Output the [x, y] coordinate of the center of the cell containing the given text.  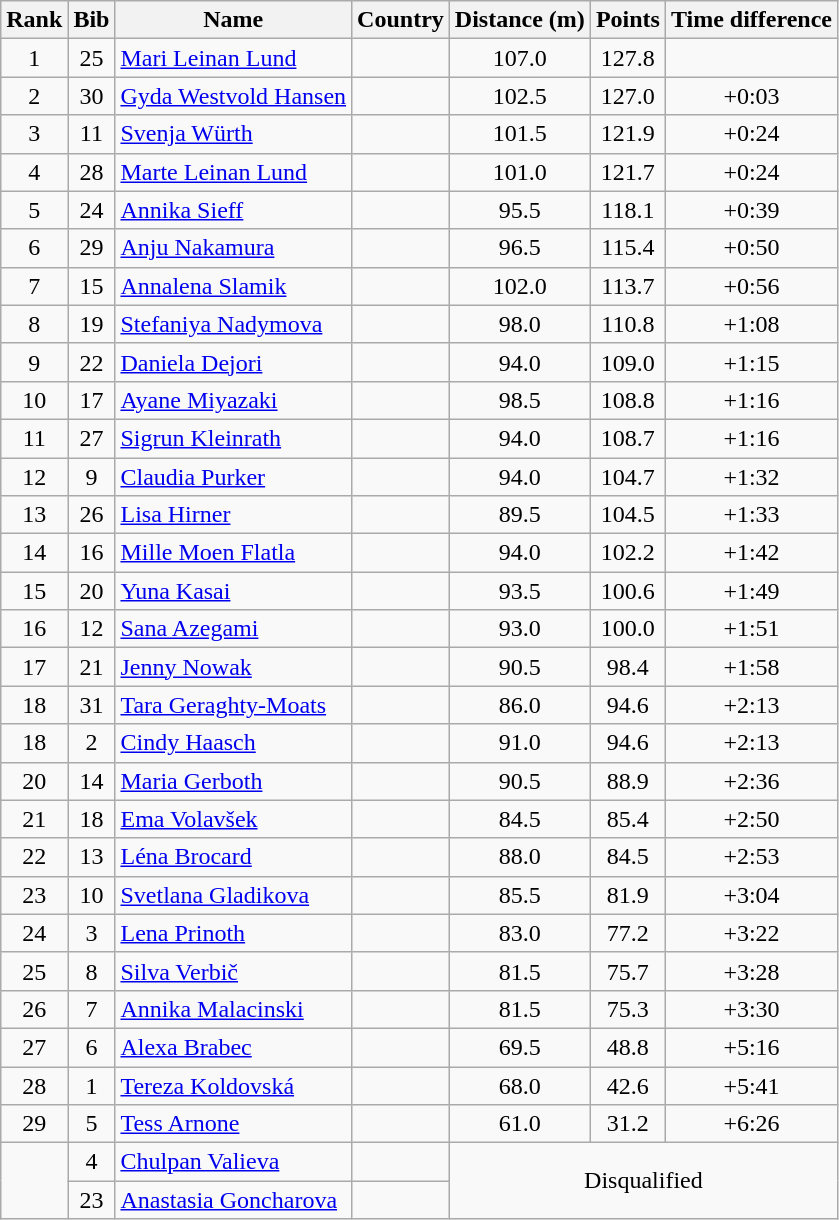
93.0 [520, 629]
102.5 [520, 96]
Ema Volavšek [234, 819]
95.5 [520, 210]
+1:08 [751, 324]
101.0 [520, 172]
Bib [92, 20]
+0:03 [751, 96]
+6:26 [751, 1124]
Distance (m) [520, 20]
104.5 [628, 515]
+2:50 [751, 819]
Mille Moen Flatla [234, 553]
+1:33 [751, 515]
102.0 [520, 286]
Yuna Kasai [234, 591]
+5:41 [751, 1085]
+1:51 [751, 629]
85.5 [520, 895]
30 [92, 96]
113.7 [628, 286]
127.8 [628, 58]
75.7 [628, 971]
Cindy Haasch [234, 743]
101.5 [520, 134]
121.7 [628, 172]
+3:28 [751, 971]
Sigrun Kleinrath [234, 438]
Marte Leinan Lund [234, 172]
+3:22 [751, 933]
110.8 [628, 324]
Anju Nakamura [234, 248]
31.2 [628, 1124]
Disqualified [643, 1181]
Silva Verbič [234, 971]
+0:39 [751, 210]
107.0 [520, 58]
88.9 [628, 781]
81.9 [628, 895]
118.1 [628, 210]
+0:50 [751, 248]
Lena Prinoth [234, 933]
77.2 [628, 933]
+3:30 [751, 1009]
+5:16 [751, 1047]
108.8 [628, 400]
Country [401, 20]
Svenja Würth [234, 134]
Léna Brocard [234, 857]
31 [92, 705]
83.0 [520, 933]
69.5 [520, 1047]
102.2 [628, 553]
Mari Leinan Lund [234, 58]
85.4 [628, 819]
Daniela Dejori [234, 362]
108.7 [628, 438]
Annalena Slamik [234, 286]
Tess Arnone [234, 1124]
Maria Gerboth [234, 781]
Annika Malacinski [234, 1009]
+1:32 [751, 477]
100.6 [628, 591]
+3:04 [751, 895]
42.6 [628, 1085]
Stefaniya Nadymova [234, 324]
98.4 [628, 667]
Jenny Nowak [234, 667]
86.0 [520, 705]
Name [234, 20]
Tara Geraghty-Moats [234, 705]
Alexa Brabec [234, 1047]
93.5 [520, 591]
Rank [34, 20]
115.4 [628, 248]
48.8 [628, 1047]
98.0 [520, 324]
121.9 [628, 134]
91.0 [520, 743]
61.0 [520, 1124]
Points [628, 20]
Gyda Westvold Hansen [234, 96]
+1:58 [751, 667]
Time difference [751, 20]
89.5 [520, 515]
88.0 [520, 857]
109.0 [628, 362]
+2:36 [751, 781]
Lisa Hirner [234, 515]
Svetlana Gladikova [234, 895]
Claudia Purker [234, 477]
+1:49 [751, 591]
+2:53 [751, 857]
Annika Sieff [234, 210]
127.0 [628, 96]
96.5 [520, 248]
68.0 [520, 1085]
Anastasia Goncharova [234, 1200]
+1:15 [751, 362]
98.5 [520, 400]
Sana Azegami [234, 629]
104.7 [628, 477]
+1:42 [751, 553]
19 [92, 324]
100.0 [628, 629]
Tereza Koldovská [234, 1085]
Ayane Miyazaki [234, 400]
Chulpan Valieva [234, 1162]
+0:56 [751, 286]
75.3 [628, 1009]
